Output the (x, y) coordinate of the center of the cell containing the given text.  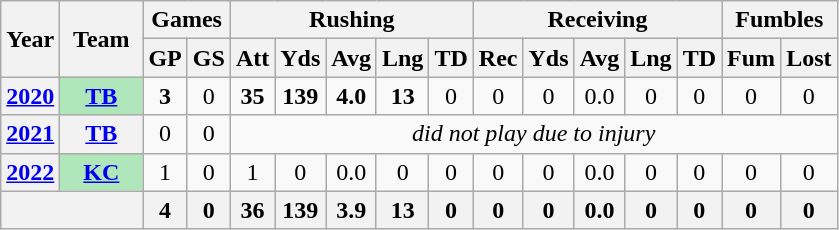
Fumbles (780, 20)
3 (165, 96)
Year (30, 39)
2021 (30, 134)
2020 (30, 96)
35 (252, 96)
Team (102, 39)
Rushing (352, 20)
Games (186, 20)
KC (102, 172)
Receiving (597, 20)
2022 (30, 172)
GS (208, 58)
Rec (498, 58)
did not play due to injury (534, 134)
Fum (752, 58)
Lost (809, 58)
4 (165, 210)
GP (165, 58)
36 (252, 210)
4.0 (352, 96)
3.9 (352, 210)
Att (252, 58)
